Identify which cell holds the provided text, then report its (X, Y) central coordinate. 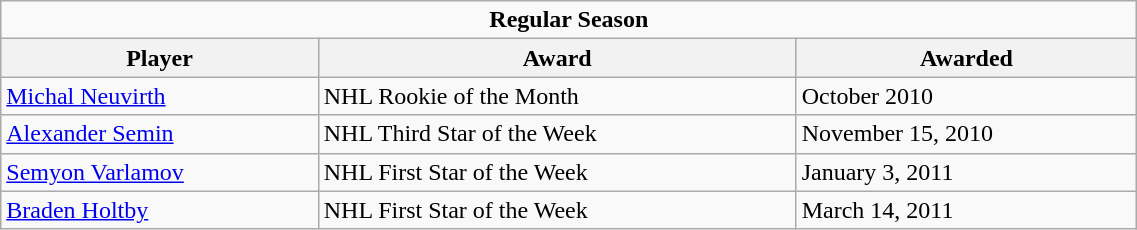
Regular Season (569, 20)
Braden Holtby (160, 210)
Player (160, 58)
Award (557, 58)
March 14, 2011 (966, 210)
Semyon Varlamov (160, 172)
Michal Neuvirth (160, 96)
Awarded (966, 58)
October 2010 (966, 96)
NHL Third Star of the Week (557, 134)
NHL Rookie of the Month (557, 96)
January 3, 2011 (966, 172)
November 15, 2010 (966, 134)
Alexander Semin (160, 134)
